Provide the [x, y] coordinate of the cell's center where the given text is located.  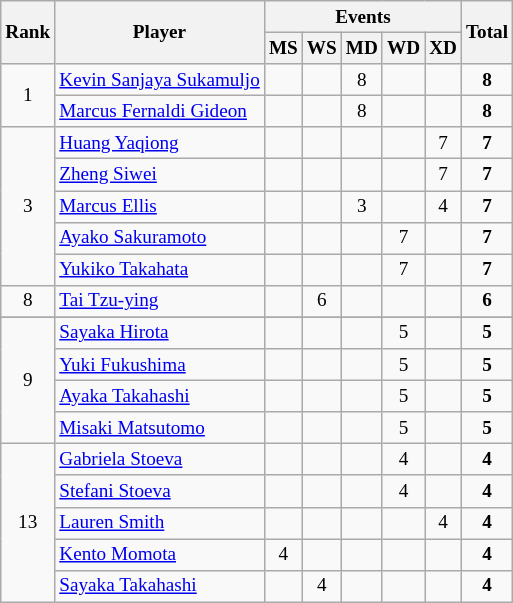
WS [322, 48]
Yukiko Takahata [160, 270]
Marcus Fernaldi Gideon [160, 111]
13 [28, 523]
MD [362, 48]
Stefani Stoeva [160, 491]
Rank [28, 32]
Events [362, 17]
Player [160, 32]
1 [28, 96]
Sayaka Takahashi [160, 586]
XD [444, 48]
Gabriela Stoeva [160, 460]
Marcus Ellis [160, 206]
Kevin Sanjaya Sukamuljo [160, 80]
Huang Yaqiong [160, 143]
Zheng Siwei [160, 175]
Ayaka Takahashi [160, 396]
MS [283, 48]
Ayako Sakuramoto [160, 238]
Sayaka Hirota [160, 333]
Total [486, 32]
Misaki Matsutomo [160, 428]
Tai Tzu-ying [160, 301]
Yuki Fukushima [160, 365]
WD [403, 48]
Lauren Smith [160, 523]
9 [28, 380]
Kento Momota [160, 554]
